Identify which cell holds the provided text, then report its (x, y) central coordinate. 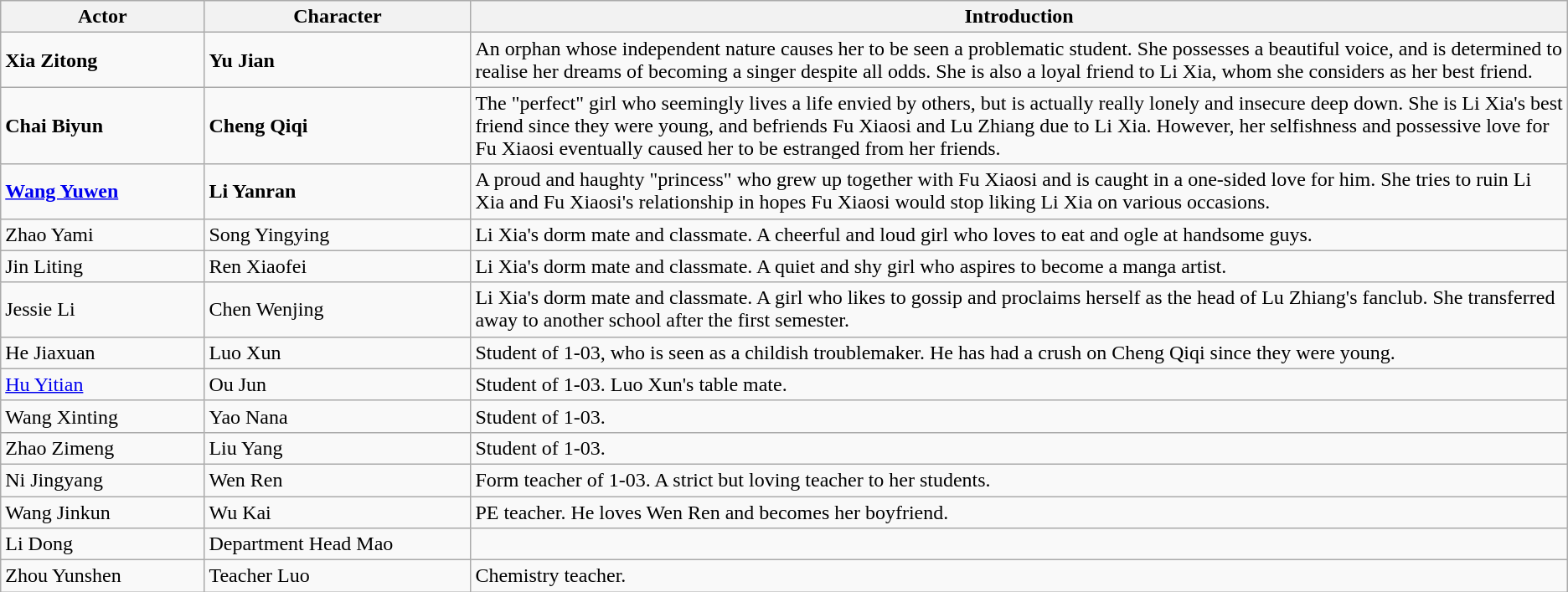
He Jiaxuan (102, 353)
Wang Yuwen (102, 191)
Yao Nana (338, 416)
Li Dong (102, 544)
Student of 1-03, who is seen as a childish troublemaker. He has had a crush on Cheng Qiqi since they were young. (1019, 353)
Wen Ren (338, 480)
Zhou Yunshen (102, 576)
Song Yingying (338, 234)
Yu Jian (338, 60)
Chai Biyun (102, 126)
Introduction (1019, 17)
Ou Jun (338, 384)
Form teacher of 1-03. A strict but loving teacher to her students. (1019, 480)
Zhao Yami (102, 234)
Hu Yitian (102, 384)
Li Yanran (338, 191)
Cheng Qiqi (338, 126)
Liu Yang (338, 448)
Jessie Li (102, 310)
Xia Zitong (102, 60)
Character (338, 17)
Jin Liting (102, 266)
Chemistry teacher. (1019, 576)
Li Xia's dorm mate and classmate. A cheerful and loud girl who loves to eat and ogle at handsome guys. (1019, 234)
Teacher Luo (338, 576)
PE teacher. He loves Wen Ren and becomes her boyfriend. (1019, 512)
Wu Kai (338, 512)
Luo Xun (338, 353)
Li Xia's dorm mate and classmate. A quiet and shy girl who aspires to become a manga artist. (1019, 266)
Chen Wenjing (338, 310)
Zhao Zimeng (102, 448)
Department Head Mao (338, 544)
Ni Jingyang (102, 480)
Wang Jinkun (102, 512)
Ren Xiaofei (338, 266)
Actor (102, 17)
Student of 1-03. Luo Xun's table mate. (1019, 384)
Wang Xinting (102, 416)
